Pinpoint the cell where the given text exists, returning its [X, Y] midpoint coordinate. 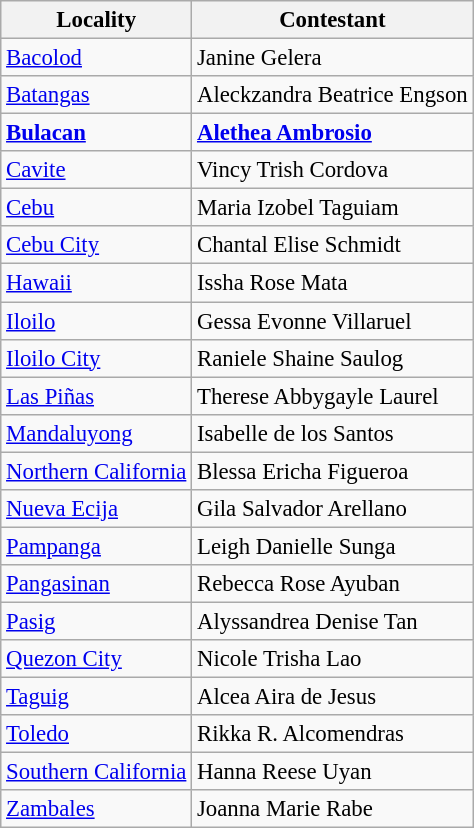
Gila Salvador Arellano [332, 509]
Bacolod [96, 58]
Blessa Ericha Figueroa [332, 471]
Aleckzandra Beatrice Engson [332, 95]
Issha Rose Mata [332, 283]
Zambales [96, 809]
Alyssandrea Denise Tan [332, 621]
Nueva Ecija [96, 509]
Chantal Elise Schmidt [332, 245]
Vincy Trish Cordova [332, 170]
Toledo [96, 734]
Locality [96, 20]
Batangas [96, 95]
Hawaii [96, 283]
Pasig [96, 621]
Therese Abbygayle Laurel [332, 396]
Nicole Trisha Lao [332, 659]
Hanna Reese Uyan [332, 772]
Iloilo [96, 321]
Cebu City [96, 245]
Rikka R. Alcomendras [332, 734]
Gessa Evonne Villaruel [332, 321]
Joanna Marie Rabe [332, 809]
Isabelle de los Santos [332, 433]
Leigh Danielle Sunga [332, 546]
Bulacan [96, 133]
Cavite [96, 170]
Alethea Ambrosio [332, 133]
Northern California [96, 471]
Rebecca Rose Ayuban [332, 584]
Pangasinan [96, 584]
Pampanga [96, 546]
Janine Gelera [332, 58]
Iloilo City [96, 358]
Southern California [96, 772]
Mandaluyong [96, 433]
Cebu [96, 208]
Quezon City [96, 659]
Alcea Aira de Jesus [332, 697]
Taguig [96, 697]
Raniele Shaine Saulog [332, 358]
Maria Izobel Taguiam [332, 208]
Las Piñas [96, 396]
Contestant [332, 20]
